Pinpoint the cell where the given text exists, returning its (x, y) midpoint coordinate. 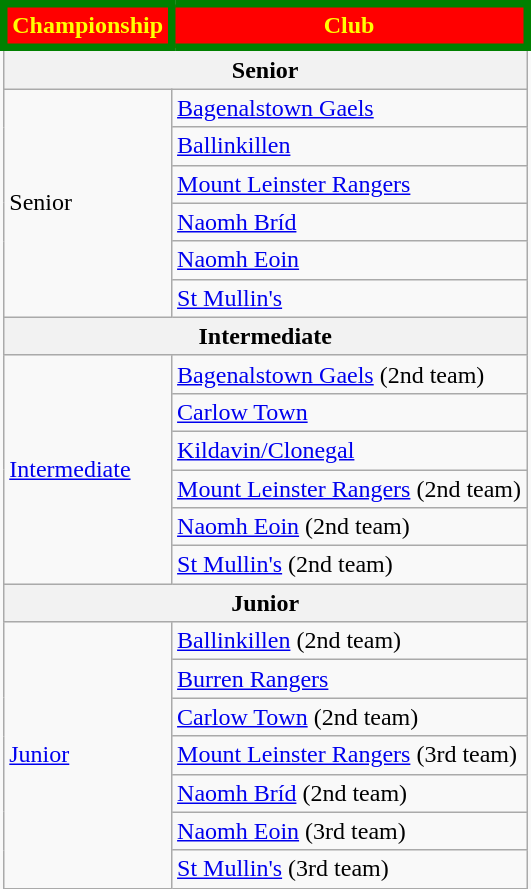
Championship (88, 26)
Naomh Eoin (2nd team) (350, 527)
Naomh Bríd (2nd team) (350, 793)
Burren Rangers (350, 679)
Carlow Town (350, 412)
Mount Leinster Rangers (3rd team) (350, 755)
Naomh Eoin (350, 260)
Ballinkillen (2nd team) (350, 641)
Naomh Bríd (350, 222)
St Mullin's (2nd team) (350, 565)
Club (350, 26)
Ballinkillen (350, 146)
St Mullin's (350, 298)
Mount Leinster Rangers (350, 184)
Bagenalstown Gaels (2nd team) (350, 374)
Bagenalstown Gaels (350, 108)
Kildavin/Clonegal (350, 450)
Mount Leinster Rangers (2nd team) (350, 489)
St Mullin's (3rd team) (350, 869)
Naomh Eoin (3rd team) (350, 831)
Carlow Town (2nd team) (350, 717)
